Capture the cell that displays the provided text and extract its (X, Y) central coordinate. 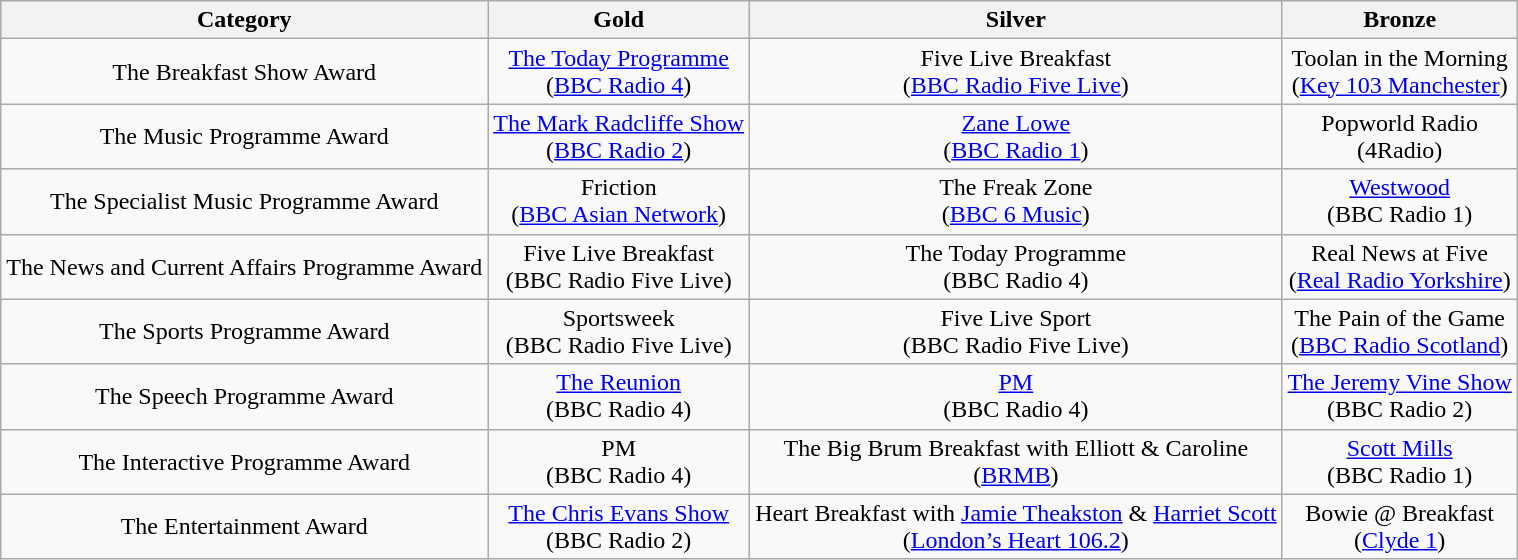
The Music Programme Award (244, 136)
Zane Lowe(BBC Radio 1) (1016, 136)
Westwood(BBC Radio 1) (1400, 202)
The Entertainment Award (244, 526)
The Specialist Music Programme Award (244, 202)
Bronze (1400, 20)
Silver (1016, 20)
Friction(BBC Asian Network) (619, 202)
Five Live Sport(BBC Radio Five Live) (1016, 332)
The Sports Programme Award (244, 332)
The Breakfast Show Award (244, 72)
The Jeremy Vine Show(BBC Radio 2) (1400, 396)
The Interactive Programme Award (244, 462)
The Reunion(BBC Radio 4) (619, 396)
The News and Current Affairs Programme Award (244, 266)
The Freak Zone(BBC 6 Music) (1016, 202)
Toolan in the Morning(Key 103 Manchester) (1400, 72)
Real News at Five(Real Radio Yorkshire) (1400, 266)
Bowie @ Breakfast(Clyde 1) (1400, 526)
The Speech Programme Award (244, 396)
Scott Mills(BBC Radio 1) (1400, 462)
Heart Breakfast with Jamie Theakston & Harriet Scott(London’s Heart 106.2) (1016, 526)
The Mark Radcliffe Show(BBC Radio 2) (619, 136)
The Pain of the Game(BBC Radio Scotland) (1400, 332)
Gold (619, 20)
The Big Brum Breakfast with Elliott & Caroline(BRMB) (1016, 462)
Category (244, 20)
Popworld Radio(4Radio) (1400, 136)
The Chris Evans Show(BBC Radio 2) (619, 526)
Sportsweek(BBC Radio Five Live) (619, 332)
